Return the [X, Y] coordinate for the center point of the cell that contains the specified text.  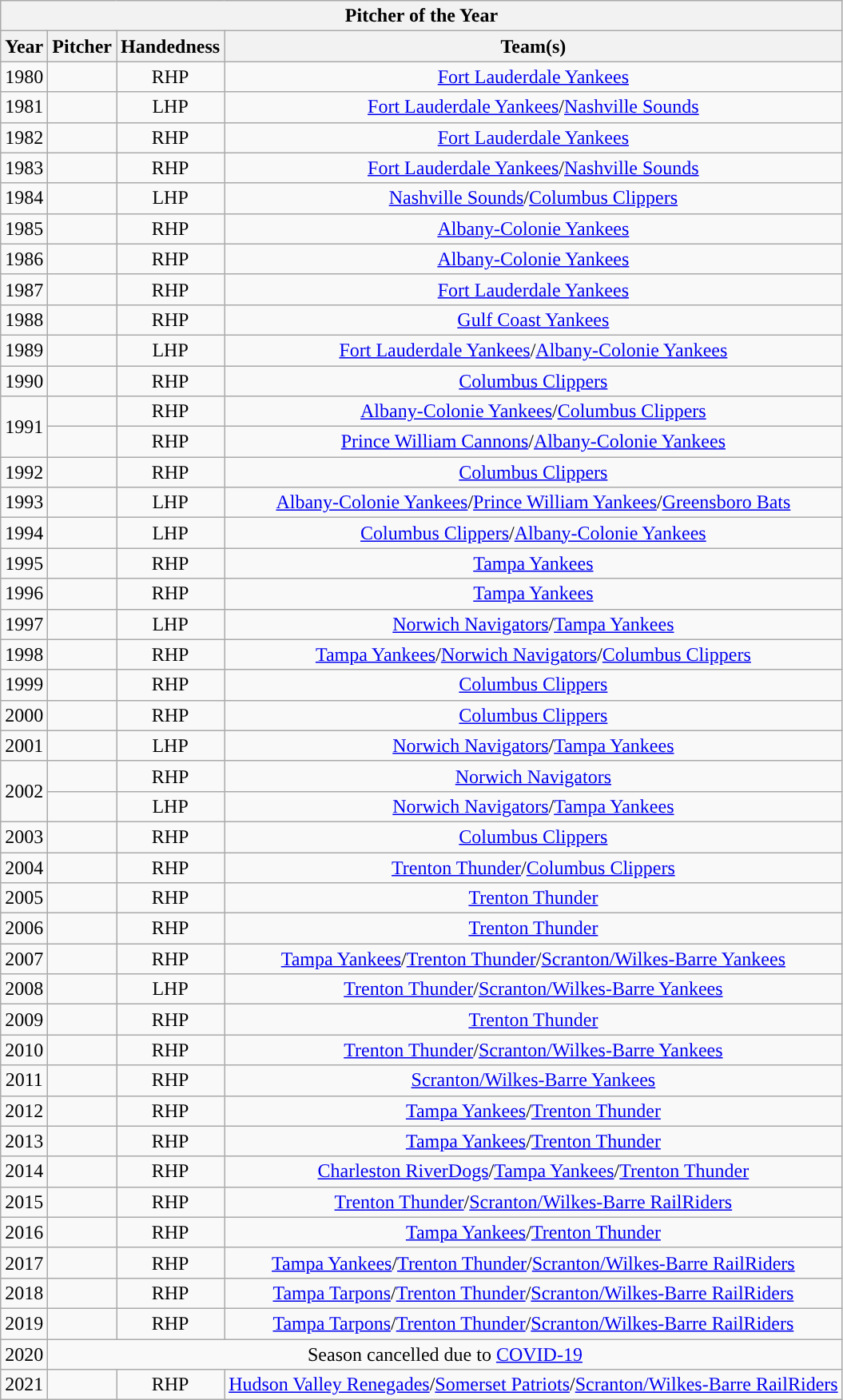
Albany-Colonie Yankees/Prince William Yankees/Greensboro Bats [534, 503]
Fort Lauderdale Yankees/Albany-Colonie Yankees [534, 350]
2008 [24, 989]
Team(s) [534, 46]
1983 [24, 168]
2006 [24, 929]
2020 [24, 1354]
Handedness [171, 46]
2000 [24, 715]
1986 [24, 259]
2012 [24, 1111]
2014 [24, 1171]
Hudson Valley Renegades/Somerset Patriots/Scranton/Wilkes-Barre RailRiders [534, 1385]
Norwich Navigators [534, 776]
1980 [24, 77]
1981 [24, 107]
2011 [24, 1080]
2001 [24, 746]
Pitcher of the Year [422, 16]
Albany-Colonie Yankees/Columbus Clippers [534, 412]
2007 [24, 959]
Pitcher [82, 46]
1988 [24, 320]
2009 [24, 1020]
2018 [24, 1293]
2003 [24, 837]
Nashville Sounds/Columbus Clippers [534, 198]
2019 [24, 1323]
Columbus Clippers/Albany-Colonie Yankees [534, 533]
Prince William Cannons/Albany-Colonie Yankees [534, 442]
1994 [24, 533]
Tampa Yankees/Norwich Navigators/Columbus Clippers [534, 654]
1999 [24, 685]
1993 [24, 503]
1992 [24, 472]
1996 [24, 594]
2004 [24, 867]
1997 [24, 624]
Trenton Thunder/Columbus Clippers [534, 867]
2002 [24, 791]
Gulf Coast Yankees [534, 320]
1991 [24, 427]
1995 [24, 563]
Year [24, 46]
Tampa Yankees/Trenton Thunder/Scranton/Wilkes-Barre Yankees [534, 959]
1989 [24, 350]
1990 [24, 381]
Trenton Thunder/Scranton/Wilkes-Barre RailRiders [534, 1202]
2010 [24, 1050]
2013 [24, 1141]
Season cancelled due to COVID-19 [445, 1354]
1987 [24, 289]
1984 [24, 198]
2016 [24, 1232]
2021 [24, 1385]
2005 [24, 898]
2017 [24, 1263]
Tampa Yankees/Trenton Thunder/Scranton/Wilkes-Barre RailRiders [534, 1263]
1985 [24, 229]
Scranton/Wilkes-Barre Yankees [534, 1080]
2015 [24, 1202]
1998 [24, 654]
1982 [24, 137]
Charleston RiverDogs/Tampa Yankees/Trenton Thunder [534, 1171]
